Capture the cell that displays the provided text and extract its (x, y) central coordinate. 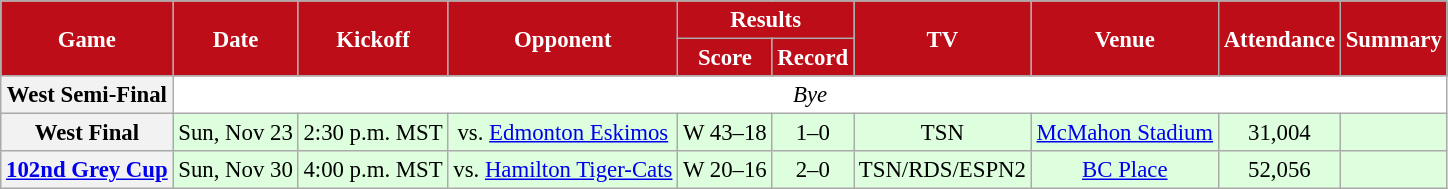
4:00 p.m. MST (373, 170)
Date (236, 38)
Venue (1124, 38)
TSN (943, 133)
McMahon Stadium (1124, 133)
2:30 p.m. MST (373, 133)
TSN/RDS/ESPN2 (943, 170)
Score (725, 58)
1–0 (812, 133)
Kickoff (373, 38)
BC Place (1124, 170)
2–0 (812, 170)
TV (943, 38)
Results (766, 20)
Opponent (563, 38)
Sun, Nov 30 (236, 170)
Record (812, 58)
W 20–16 (725, 170)
vs. Hamilton Tiger-Cats (563, 170)
Attendance (1279, 38)
Bye (810, 95)
W 43–18 (725, 133)
West Final (87, 133)
Sun, Nov 23 (236, 133)
Game (87, 38)
West Semi-Final (87, 95)
Summary (1394, 38)
31,004 (1279, 133)
52,056 (1279, 170)
102nd Grey Cup (87, 170)
vs. Edmonton Eskimos (563, 133)
